From the cell containing the given text, extract its center point as (x, y) coordinate. 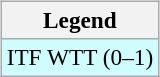
Legend (80, 20)
ITF WTT (0–1) (80, 57)
